Capture the cell that displays the provided text and extract its (X, Y) central coordinate. 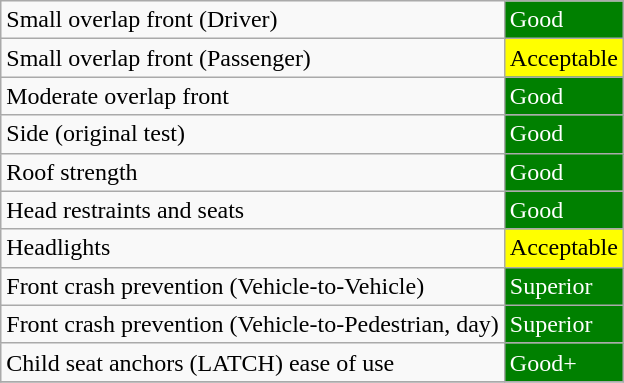
Child seat anchors (LATCH) ease of use (253, 362)
Front crash prevention (Vehicle-to-Pedestrian, day) (253, 324)
Side (original test) (253, 134)
Head restraints and seats (253, 210)
Moderate overlap front (253, 96)
Front crash prevention (Vehicle-to-Vehicle) (253, 286)
Small overlap front (Passenger) (253, 58)
Good+ (564, 362)
Small overlap front (Driver) (253, 20)
Roof strength (253, 172)
Headlights (253, 248)
